For the text-containing cell, return its midpoint in [x, y] coordinate format. 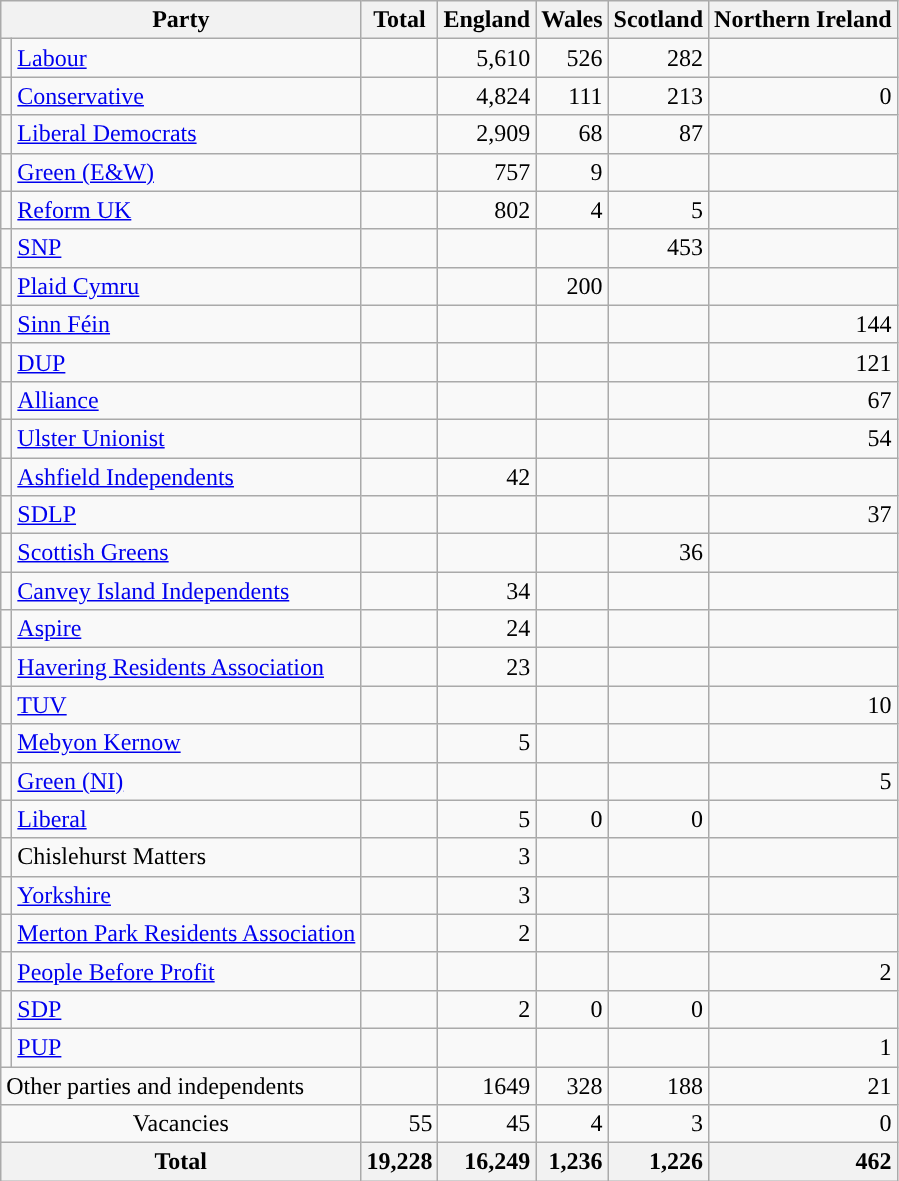
Alliance [186, 400]
2,909 [487, 134]
Merton Park Residents Association [186, 933]
453 [658, 248]
Scotland [658, 20]
Mebyon Kernow [186, 743]
Ashfield Independents [186, 477]
Conservative [186, 96]
Canvey Island Independents [186, 591]
87 [658, 134]
Reform UK [186, 210]
1 [804, 1047]
TUV [186, 705]
Sinn Féin [186, 324]
802 [487, 210]
213 [658, 96]
1,236 [572, 1162]
9 [572, 172]
144 [804, 324]
200 [572, 286]
67 [804, 400]
23 [487, 667]
526 [572, 58]
1649 [487, 1085]
Liberal Democrats [186, 134]
42 [487, 477]
111 [572, 96]
21 [804, 1085]
Party [181, 20]
PUP [186, 1047]
People Before Profit [186, 971]
Green (E&W) [186, 172]
188 [658, 1085]
4,824 [487, 96]
Havering Residents Association [186, 667]
Yorkshire [186, 895]
328 [572, 1085]
462 [804, 1162]
DUP [186, 362]
121 [804, 362]
Scottish Greens [186, 553]
757 [487, 172]
24 [487, 629]
37 [804, 515]
Labour [186, 58]
Other parties and independents [181, 1085]
Chislehurst Matters [186, 857]
34 [487, 591]
SDP [186, 1009]
Green (NI) [186, 781]
16,249 [487, 1162]
Northern Ireland [804, 20]
54 [804, 438]
68 [572, 134]
45 [487, 1124]
10 [804, 705]
1,226 [658, 1162]
Vacancies [181, 1124]
Plaid Cymru [186, 286]
36 [658, 553]
19,228 [400, 1162]
Ulster Unionist [186, 438]
55 [400, 1124]
England [487, 20]
Wales [572, 20]
SDLP [186, 515]
5,610 [487, 58]
282 [658, 58]
Liberal [186, 819]
SNP [186, 248]
Aspire [186, 629]
